Search for the cell housing the specified text and yield its (x, y) center coordinate. 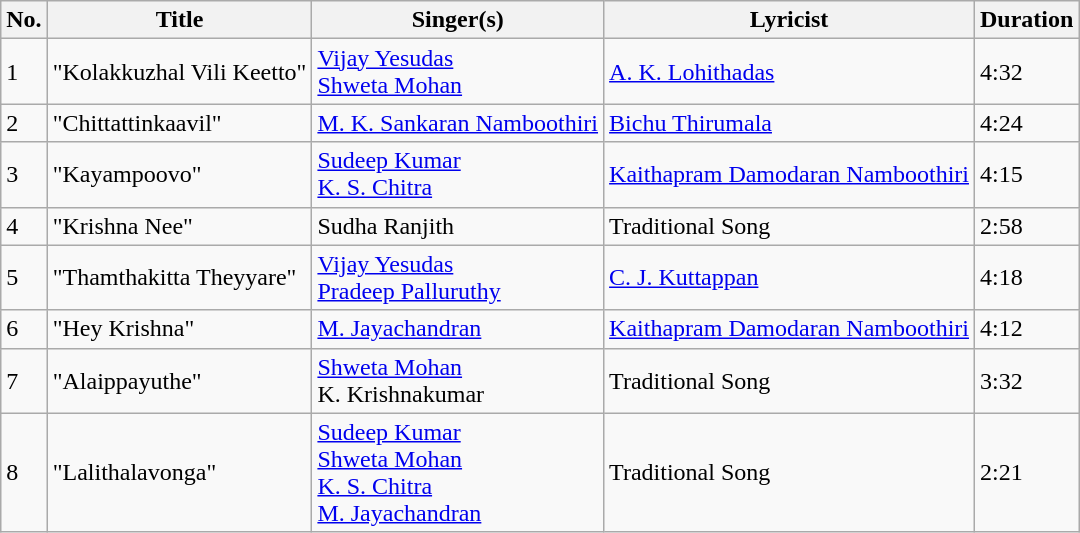
7 (24, 380)
8 (24, 472)
A. K. Lohithadas (790, 72)
"Lalithalavonga" (180, 472)
Title (180, 20)
Sudeep KumarK. S. Chitra (458, 174)
4:15 (1027, 174)
2:21 (1027, 472)
4:24 (1027, 123)
4:32 (1027, 72)
M. Jayachandran (458, 329)
6 (24, 329)
"Kolakkuzhal Vili Keetto" (180, 72)
Singer(s) (458, 20)
"Chittattinkaavil" (180, 123)
C. J. Kuttappan (790, 278)
"Krishna Nee" (180, 226)
Lyricist (790, 20)
Shweta MohanK. Krishnakumar (458, 380)
Bichu Thirumala (790, 123)
2:58 (1027, 226)
Vijay YesudasShweta Mohan (458, 72)
Sudha Ranjith (458, 226)
Duration (1027, 20)
"Hey Krishna" (180, 329)
"Thamthakitta Theyyare" (180, 278)
"Alaippayuthe" (180, 380)
No. (24, 20)
1 (24, 72)
4 (24, 226)
Sudeep KumarShweta MohanK. S. ChitraM. Jayachandran (458, 472)
4:12 (1027, 329)
5 (24, 278)
2 (24, 123)
3:32 (1027, 380)
M. K. Sankaran Namboothiri (458, 123)
4:18 (1027, 278)
Vijay YesudasPradeep Palluruthy (458, 278)
"Kayampoovo" (180, 174)
3 (24, 174)
